Search for the cell housing the specified text and yield its [X, Y] center coordinate. 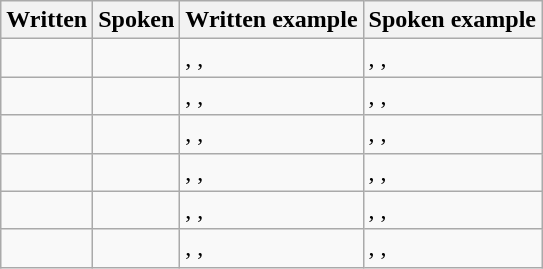
Spoken example [452, 20]
Written example [272, 20]
Written [47, 20]
Spoken [136, 20]
